Pinpoint the cell where the given text exists, returning its (x, y) midpoint coordinate. 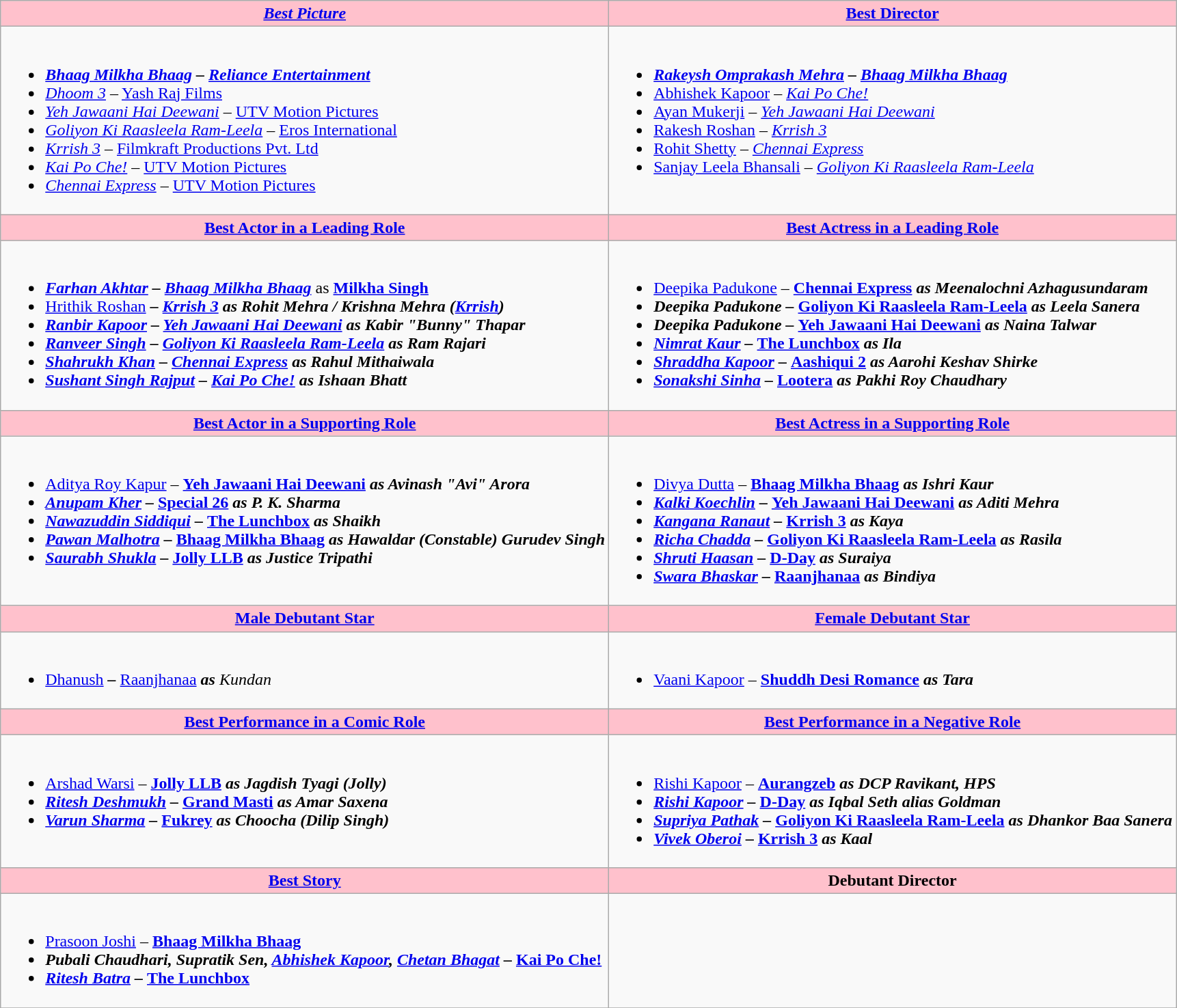
Prasoon Joshi – Bhaag Milkha BhaagPubali Chaudhari, Supratik Sen, Abhishek Kapoor, Chetan Bhagat – Kai Po Che!Ritesh Batra – The Lunchbox (305, 950)
Best Director (893, 14)
Arshad Warsi – Jolly LLB as Jagdish Tyagi (Jolly)Ritesh Deshmukh – Grand Masti as Amar SaxenaVarun Sharma – Fukrey as Choocha (Dilip Singh) (305, 801)
Female Debutant Star (893, 618)
Debutant Director (893, 880)
Best Actress in a Supporting Role (893, 423)
Best Actor in a Leading Role (305, 228)
Vaani Kapoor – Shuddh Desi Romance as Tara (893, 670)
Best Performance in a Comic Role (305, 722)
Best Actor in a Supporting Role (305, 423)
Best Story (305, 880)
Best Performance in a Negative Role (893, 722)
Best Picture (305, 14)
Male Debutant Star (305, 618)
Best Actress in a Leading Role (893, 228)
Dhanush – Raanjhanaa as Kundan (305, 670)
